Capture the cell that displays the provided text and extract its [X, Y] central coordinate. 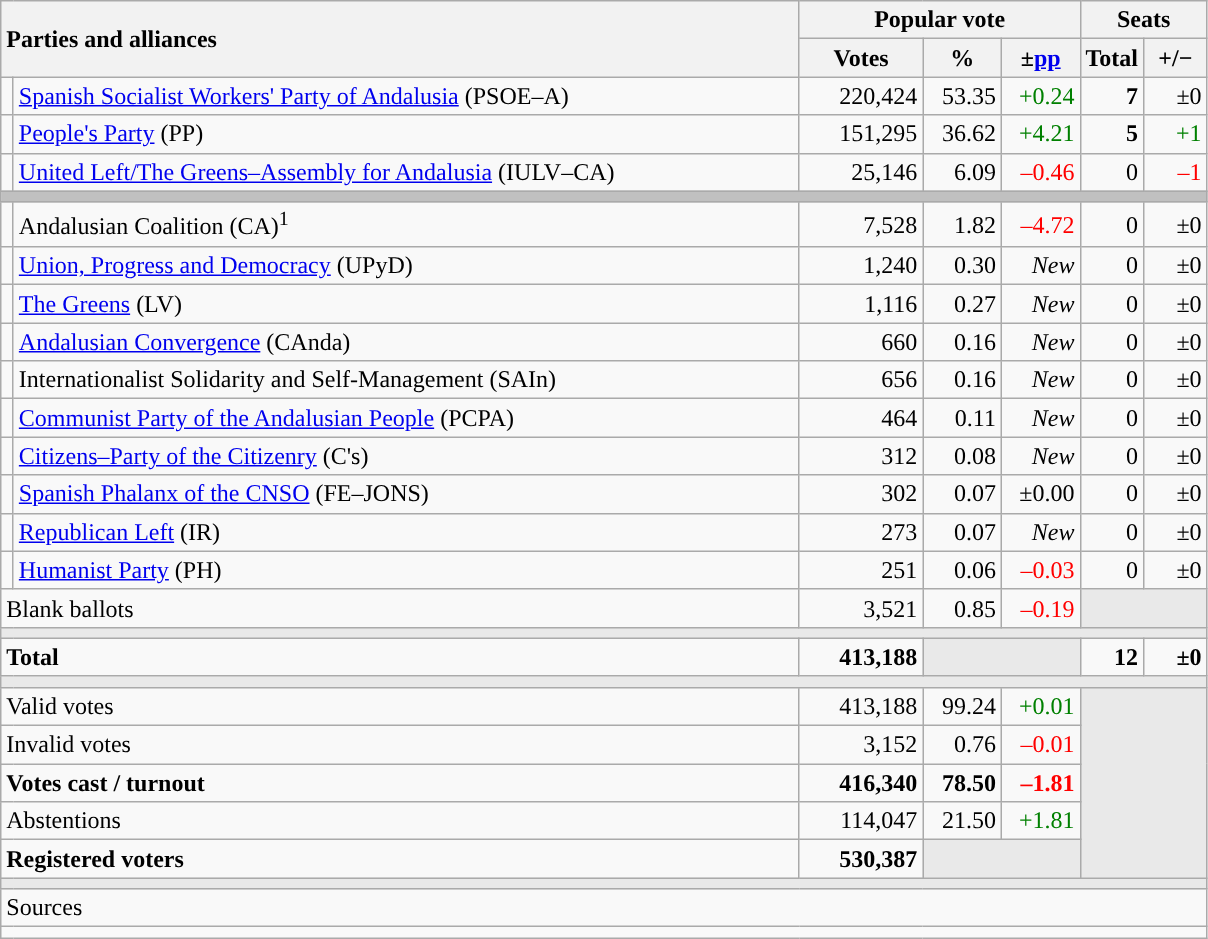
416,340 [861, 783]
464 [861, 418]
Humanist Party (PH) [406, 570]
Seats [1144, 20]
Republican Left (IR) [406, 532]
53.35 [962, 96]
Blank ballots [400, 608]
99.24 [962, 706]
3,152 [861, 745]
3,521 [861, 608]
0.27 [962, 304]
7 [1112, 96]
±0.00 [1040, 494]
36.62 [962, 134]
Spanish Socialist Workers' Party of Andalusia (PSOE–A) [406, 96]
United Left/The Greens–Assembly for Andalusia (IULV–CA) [406, 172]
0.76 [962, 745]
5 [1112, 134]
1.82 [962, 224]
–1.81 [1040, 783]
–1 [1176, 172]
–0.01 [1040, 745]
+1 [1176, 134]
0.30 [962, 266]
302 [861, 494]
+0.01 [1040, 706]
151,295 [861, 134]
7,528 [861, 224]
0.85 [962, 608]
–0.19 [1040, 608]
1,240 [861, 266]
Internationalist Solidarity and Self-Management (SAIn) [406, 380]
Votes cast / turnout [400, 783]
530,387 [861, 859]
660 [861, 342]
21.50 [962, 821]
Registered voters [400, 859]
Citizens–Party of the Citizenry (C's) [406, 456]
Invalid votes [400, 745]
Communist Party of the Andalusian People (PCPA) [406, 418]
Valid votes [400, 706]
–4.72 [1040, 224]
0.06 [962, 570]
12 [1112, 657]
–0.46 [1040, 172]
25,146 [861, 172]
% [962, 58]
78.50 [962, 783]
656 [861, 380]
Abstentions [400, 821]
273 [861, 532]
+/− [1176, 58]
Andalusian Coalition (CA)1 [406, 224]
251 [861, 570]
1,116 [861, 304]
312 [861, 456]
Spanish Phalanx of the CNSO (FE–JONS) [406, 494]
0.11 [962, 418]
The Greens (LV) [406, 304]
–0.03 [1040, 570]
+1.81 [1040, 821]
Parties and alliances [400, 39]
0.08 [962, 456]
+4.21 [1040, 134]
±pp [1040, 58]
Sources [604, 908]
Union, Progress and Democracy (UPyD) [406, 266]
Votes [861, 58]
Popular vote [940, 20]
+0.24 [1040, 96]
People's Party (PP) [406, 134]
6.09 [962, 172]
Andalusian Convergence (CAnda) [406, 342]
220,424 [861, 96]
114,047 [861, 821]
